Output the [X, Y] coordinate of the center of the cell containing the given text.  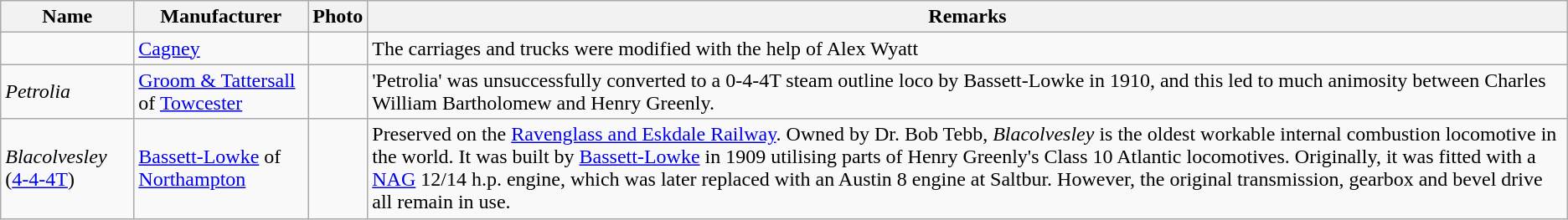
Photo [338, 17]
The carriages and trucks were modified with the help of Alex Wyatt [967, 49]
Name [67, 17]
Petrolia [67, 92]
Manufacturer [221, 17]
Remarks [967, 17]
Bassett-Lowke of Northampton [221, 169]
Blacolvesley (4-4-4T) [67, 169]
Groom & Tattersall of Towcester [221, 92]
Cagney [221, 49]
